For the text-containing cell, return its midpoint in [x, y] coordinate format. 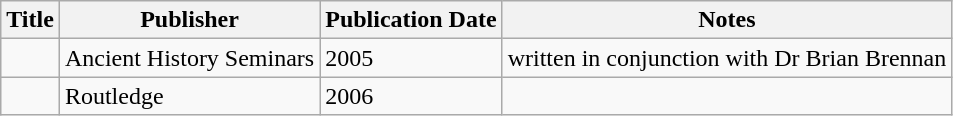
2005 [411, 58]
Publisher [189, 20]
Publication Date [411, 20]
Routledge [189, 96]
Notes [727, 20]
Ancient History Seminars [189, 58]
written in conjunction with Dr Brian Brennan [727, 58]
2006 [411, 96]
Title [30, 20]
